Locate the cell with the specified text and output its (X, Y) center coordinate. 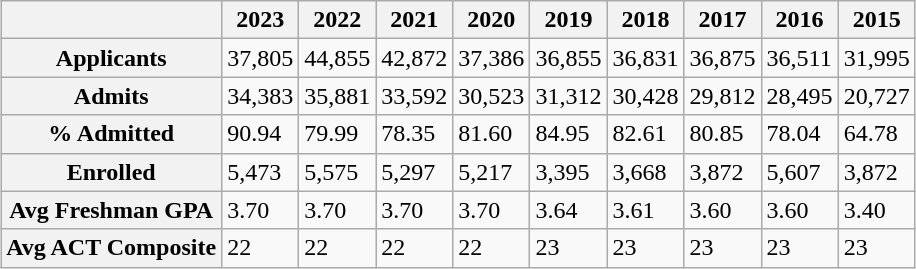
3,668 (646, 172)
2019 (568, 20)
5,297 (414, 172)
Avg ACT Composite (112, 248)
35,881 (338, 96)
36,875 (722, 58)
% Admitted (112, 134)
2016 (800, 20)
3.64 (568, 210)
30,523 (492, 96)
81.60 (492, 134)
3.61 (646, 210)
78.04 (800, 134)
64.78 (876, 134)
34,383 (260, 96)
44,855 (338, 58)
5,217 (492, 172)
79.99 (338, 134)
5,473 (260, 172)
31,312 (568, 96)
5,607 (800, 172)
2022 (338, 20)
2017 (722, 20)
2018 (646, 20)
42,872 (414, 58)
82.61 (646, 134)
36,831 (646, 58)
78.35 (414, 134)
5,575 (338, 172)
29,812 (722, 96)
84.95 (568, 134)
36,855 (568, 58)
2023 (260, 20)
33,592 (414, 96)
31,995 (876, 58)
2020 (492, 20)
36,511 (800, 58)
Admits (112, 96)
Applicants (112, 58)
37,386 (492, 58)
90.94 (260, 134)
80.85 (722, 134)
37,805 (260, 58)
30,428 (646, 96)
2021 (414, 20)
28,495 (800, 96)
Enrolled (112, 172)
2015 (876, 20)
Avg Freshman GPA (112, 210)
3,395 (568, 172)
20,727 (876, 96)
3.40 (876, 210)
